From the cell containing the given text, extract its center point as (x, y) coordinate. 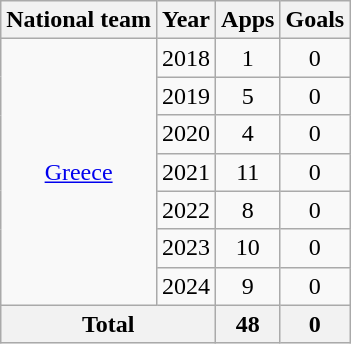
2020 (186, 134)
2018 (186, 58)
2021 (186, 172)
10 (248, 248)
Goals (315, 20)
Apps (248, 20)
9 (248, 286)
Greece (79, 172)
2023 (186, 248)
4 (248, 134)
2019 (186, 96)
Year (186, 20)
8 (248, 210)
48 (248, 324)
2024 (186, 286)
5 (248, 96)
1 (248, 58)
2022 (186, 210)
11 (248, 172)
National team (79, 20)
Total (108, 324)
